Search for the cell housing the specified text and yield its [x, y] center coordinate. 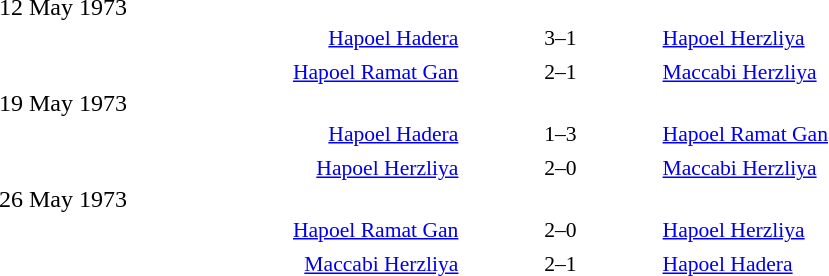
3–1 [560, 38]
1–3 [560, 134]
2–1 [560, 72]
